Determine the [x, y] coordinate at the center of the cell enclosing the given text.  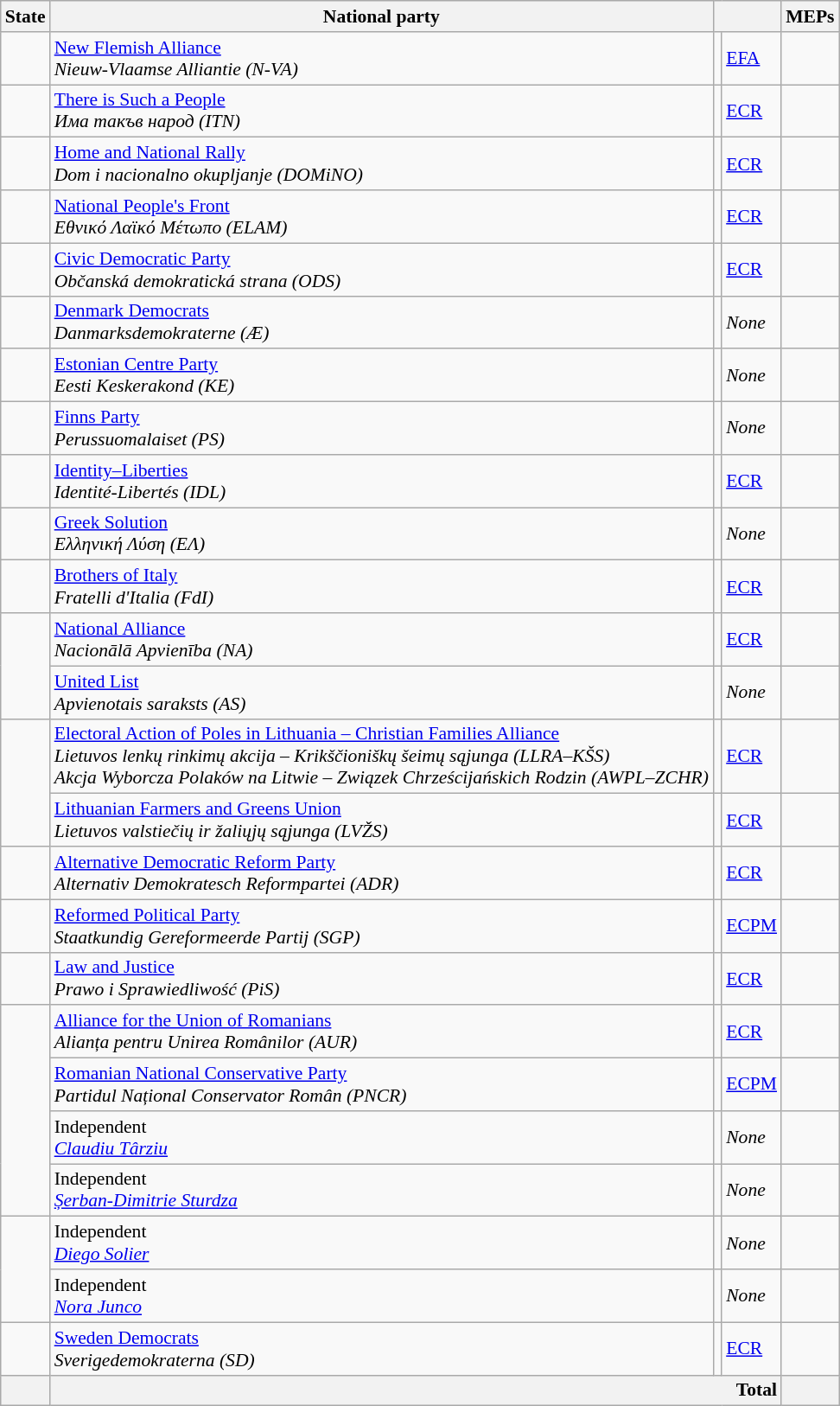
IndependentȘerban-Dimitrie Sturdza [382, 1190]
Total [416, 1390]
United ListApvienotais saraksts (AS) [382, 692]
Identity–LibertiesIdentité-Libertés (IDL) [382, 481]
National People's FrontΕθνικό Λαϊκό Μέτωπο (ELAM) [382, 216]
Finns PartyPerussuomalaiset (PS) [382, 429]
Civic Democratic PartyObčanská demokratická strana (ODS) [382, 270]
MEPs [810, 16]
Reformed Political PartyStaatkundig Gereformeerde Partij (SGP) [382, 925]
There is Such a PeopleИма такъв народ (ITN) [382, 111]
Law and JusticePrawo i Sprawiedliwość (PiS) [382, 979]
State [26, 16]
Alliance for the Union of RomaniansAlianța pentru Unirea Românilor (AUR) [382, 1032]
Romanian National Conservative PartyPartidul Național Conservator Român (PNCR) [382, 1084]
Lithuanian Farmers and Greens UnionLietuvos valstiečių ir žaliųjų sąjunga (LVŽS) [382, 820]
Brothers of ItalyFratelli d'Italia (FdI) [382, 586]
Greek SolutionΕλληνική Λύση (ΕΛ) [382, 534]
Denmark DemocratsDanmarksdemokraterne (Æ) [382, 322]
Sweden DemocratsSverigedemokraterna (SD) [382, 1349]
New Flemish AllianceNieuw-Vlaamse Alliantie (N-VA) [382, 59]
Home and National RallyDom i nacionalno okupljanje (DOMiNO) [382, 164]
National AllianceNacionālā Apvienība (NA) [382, 640]
Estonian Centre PartyEesti Keskerakond (KE) [382, 375]
IndependentDiego Solier [382, 1243]
IndependentClaudiu Târziu [382, 1138]
Alternative Democratic Reform PartyAlternativ Demokratesch Reformpartei (ADR) [382, 873]
EFA [752, 59]
National party [382, 16]
IndependentNora Junco [382, 1295]
